Return [X, Y] of the center of cell containing provided text 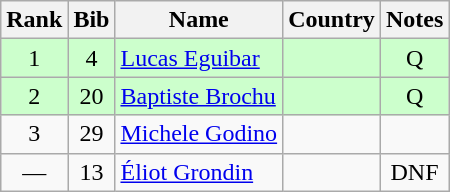
20 [92, 96]
Michele Godino [199, 134]
DNF [414, 172]
3 [34, 134]
Country [332, 20]
4 [92, 58]
Name [199, 20]
Rank [34, 20]
— [34, 172]
1 [34, 58]
Baptiste Brochu [199, 96]
Notes [414, 20]
2 [34, 96]
Lucas Eguibar [199, 58]
29 [92, 134]
13 [92, 172]
Éliot Grondin [199, 172]
Bib [92, 20]
